Capture the cell that displays the provided text and extract its (X, Y) central coordinate. 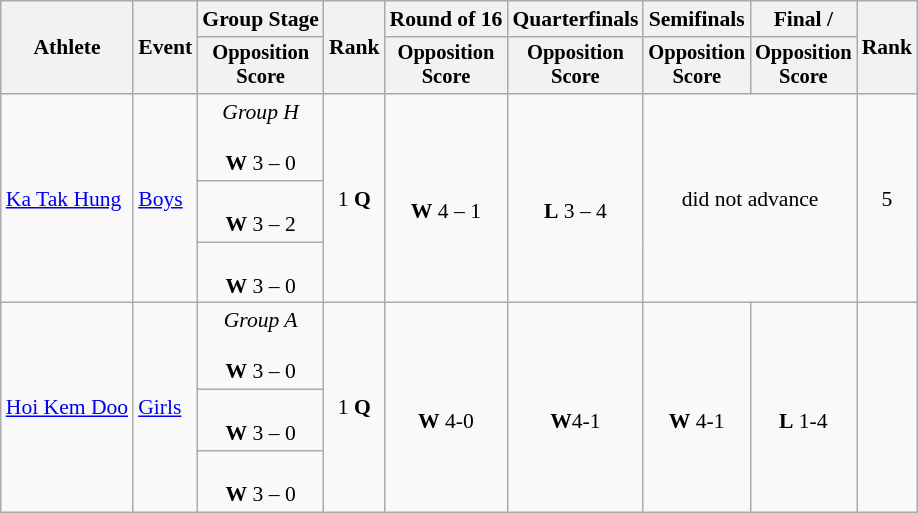
Round of 16 (446, 19)
W 3 – 2 (260, 212)
did not advance (750, 198)
W 4-0 (446, 408)
W4-1 (575, 408)
5 (888, 198)
Group Stage (260, 19)
W 4-1 (696, 408)
Event (165, 48)
L 3 – 4 (575, 198)
Group HW 3 – 0 (260, 138)
Athlete (67, 48)
Group AW 3 – 0 (260, 346)
Final / (804, 19)
Hoi Kem Doo (67, 408)
Boys (165, 198)
Girls (165, 408)
Quarterfinals (575, 19)
Semifinals (696, 19)
W 4 – 1 (446, 198)
L 1-4 (804, 408)
Ka Tak Hung (67, 198)
